Return [x, y] of the center of cell containing provided text 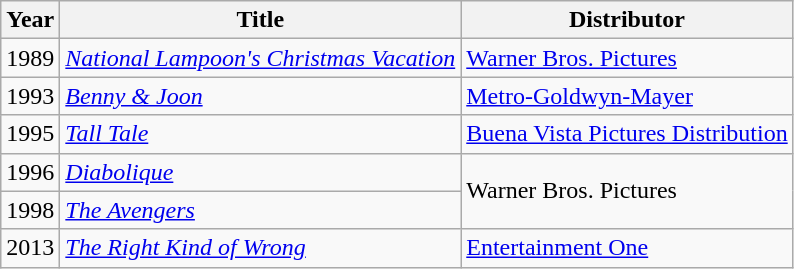
Title [260, 20]
1993 [30, 96]
The Right Kind of Wrong [260, 248]
Entertainment One [627, 248]
Year [30, 20]
1995 [30, 134]
Metro-Goldwyn-Mayer [627, 96]
Diabolique [260, 172]
Buena Vista Pictures Distribution [627, 134]
2013 [30, 248]
1998 [30, 210]
Benny & Joon [260, 96]
National Lampoon's Christmas Vacation [260, 58]
Distributor [627, 20]
1996 [30, 172]
1989 [30, 58]
The Avengers [260, 210]
Tall Tale [260, 134]
